Output the [X, Y] coordinate of the center of the cell containing the given text.  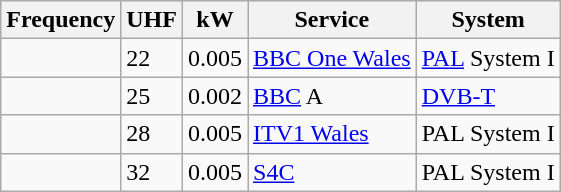
BBC One Wales [332, 58]
BBC A [332, 96]
System [488, 20]
DVB-T [488, 96]
28 [152, 134]
22 [152, 58]
ITV1 Wales [332, 134]
32 [152, 172]
Service [332, 20]
kW [214, 20]
25 [152, 96]
UHF [152, 20]
Frequency [61, 20]
S4C [332, 172]
0.002 [214, 96]
